Provide the (X, Y) coordinate of the cell's center where the given text is located.  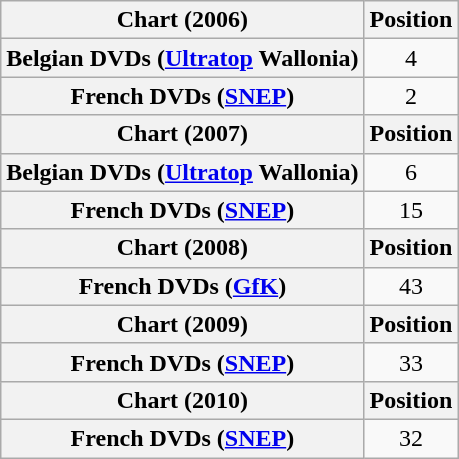
Chart (2009) (182, 324)
2 (411, 96)
Chart (2008) (182, 248)
43 (411, 286)
Chart (2007) (182, 134)
Chart (2010) (182, 400)
32 (411, 438)
33 (411, 362)
French DVDs (GfK) (182, 286)
15 (411, 210)
4 (411, 58)
6 (411, 172)
Chart (2006) (182, 20)
